Find where the given text appears and provide that cell's center as (x, y) coordinate. 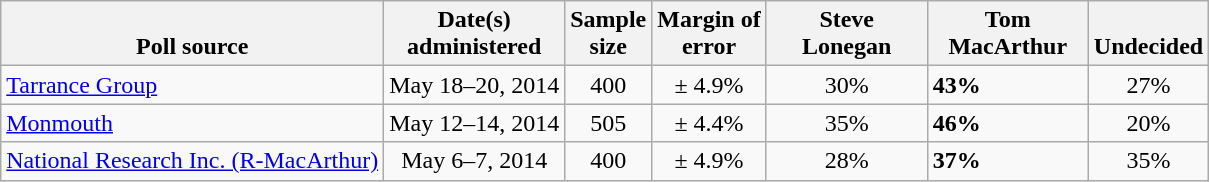
20% (1148, 123)
43% (1008, 85)
May 6–7, 2014 (474, 161)
Undecided (1148, 34)
30% (846, 85)
28% (846, 161)
Tarrance Group (192, 85)
Samplesize (608, 34)
± 4.4% (709, 123)
Margin oferror (709, 34)
May 12–14, 2014 (474, 123)
Date(s)administered (474, 34)
TomMacArthur (1008, 34)
37% (1008, 161)
SteveLonegan (846, 34)
505 (608, 123)
46% (1008, 123)
Monmouth (192, 123)
National Research Inc. (R-MacArthur) (192, 161)
May 18–20, 2014 (474, 85)
27% (1148, 85)
Poll source (192, 34)
